Pinpoint the cell where the given text exists, returning its (x, y) midpoint coordinate. 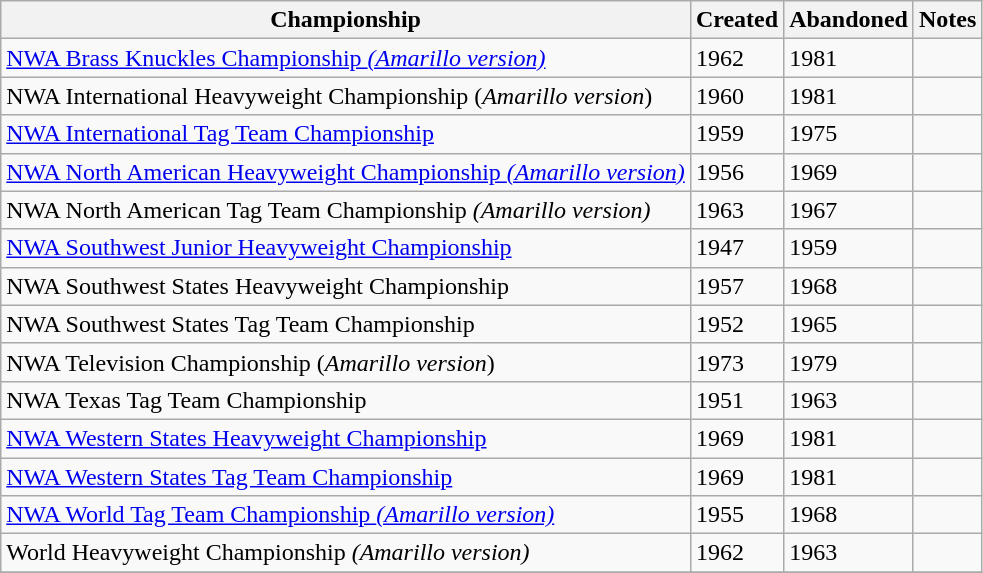
1955 (736, 515)
NWA Western States Tag Team Championship (346, 477)
NWA Television Championship (Amarillo version) (346, 362)
1956 (736, 172)
NWA Western States Heavyweight Championship (346, 438)
Notes (947, 20)
1957 (736, 286)
Created (736, 20)
NWA Brass Knuckles Championship (Amarillo version) (346, 58)
1975 (849, 134)
NWA North American Tag Team Championship (Amarillo version) (346, 210)
1947 (736, 248)
1952 (736, 324)
1951 (736, 400)
NWA International Heavyweight Championship (Amarillo version) (346, 96)
NWA North American Heavyweight Championship (Amarillo version) (346, 172)
Abandoned (849, 20)
1979 (849, 362)
1960 (736, 96)
NWA World Tag Team Championship (Amarillo version) (346, 515)
NWA Southwest States Tag Team Championship (346, 324)
Championship (346, 20)
NWA International Tag Team Championship (346, 134)
World Heavyweight Championship (Amarillo version) (346, 553)
NWA Southwest Junior Heavyweight Championship (346, 248)
1967 (849, 210)
NWA Southwest States Heavyweight Championship (346, 286)
NWA Texas Tag Team Championship (346, 400)
1965 (849, 324)
1973 (736, 362)
